Capture the cell that displays the provided text and extract its (X, Y) central coordinate. 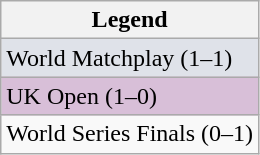
UK Open (1–0) (130, 96)
World Matchplay (1–1) (130, 58)
Legend (130, 20)
World Series Finals (0–1) (130, 134)
